Detect which cell encompasses the target text, then output its [x, y] center coordinate. 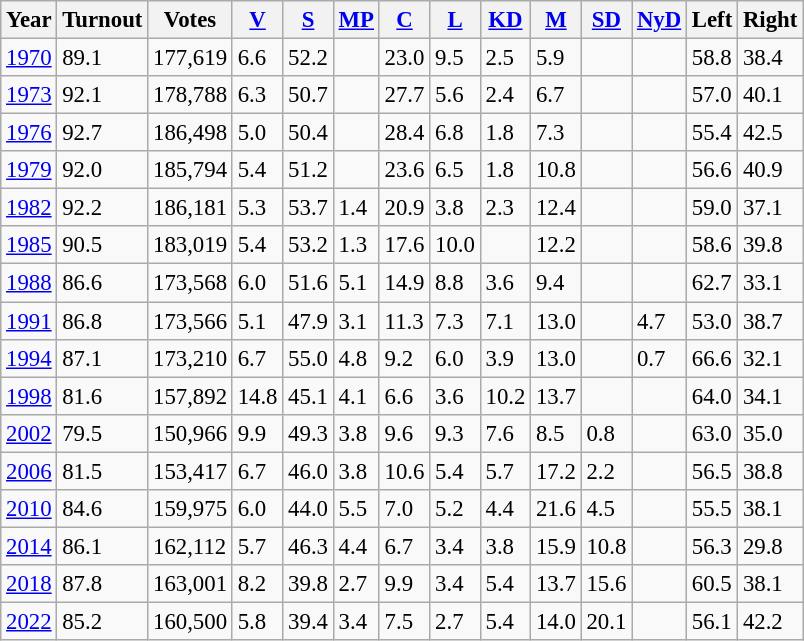
5.5 [356, 509]
183,019 [190, 245]
Turnout [102, 20]
81.6 [102, 396]
3.9 [505, 358]
150,966 [190, 433]
2006 [29, 471]
C [404, 20]
Votes [190, 20]
2.5 [505, 58]
186,181 [190, 208]
33.1 [770, 283]
42.5 [770, 133]
92.1 [102, 95]
1994 [29, 358]
92.7 [102, 133]
23.0 [404, 58]
2.3 [505, 208]
2022 [29, 621]
38.7 [770, 321]
1976 [29, 133]
1.3 [356, 245]
1982 [29, 208]
20.9 [404, 208]
173,566 [190, 321]
8.2 [257, 584]
47.9 [308, 321]
9.3 [455, 433]
153,417 [190, 471]
27.7 [404, 95]
5.0 [257, 133]
57.0 [712, 95]
1988 [29, 283]
20.1 [606, 621]
KD [505, 20]
12.4 [556, 208]
9.5 [455, 58]
56.1 [712, 621]
4.1 [356, 396]
55.4 [712, 133]
56.5 [712, 471]
Right [770, 20]
1979 [29, 170]
5.2 [455, 509]
S [308, 20]
53.0 [712, 321]
MP [356, 20]
59.0 [712, 208]
56.6 [712, 170]
86.6 [102, 283]
40.9 [770, 170]
60.5 [712, 584]
6.8 [455, 133]
92.0 [102, 170]
35.0 [770, 433]
2014 [29, 546]
2010 [29, 509]
0.8 [606, 433]
84.6 [102, 509]
4.5 [606, 509]
66.6 [712, 358]
81.5 [102, 471]
9.4 [556, 283]
40.1 [770, 95]
86.8 [102, 321]
53.2 [308, 245]
44.0 [308, 509]
15.9 [556, 546]
4.8 [356, 358]
89.1 [102, 58]
7.1 [505, 321]
85.2 [102, 621]
87.8 [102, 584]
8.8 [455, 283]
9.6 [404, 433]
10.2 [505, 396]
7.6 [505, 433]
157,892 [190, 396]
14.9 [404, 283]
92.2 [102, 208]
1970 [29, 58]
5.9 [556, 58]
46.0 [308, 471]
10.6 [404, 471]
90.5 [102, 245]
62.7 [712, 283]
42.2 [770, 621]
1.4 [356, 208]
7.5 [404, 621]
2.2 [606, 471]
5.8 [257, 621]
28.4 [404, 133]
49.3 [308, 433]
14.0 [556, 621]
53.7 [308, 208]
23.6 [404, 170]
11.3 [404, 321]
L [455, 20]
15.6 [606, 584]
17.2 [556, 471]
46.3 [308, 546]
2018 [29, 584]
NyD [660, 20]
7.0 [404, 509]
64.0 [712, 396]
37.1 [770, 208]
1985 [29, 245]
SD [606, 20]
51.6 [308, 283]
12.2 [556, 245]
17.6 [404, 245]
6.3 [257, 95]
6.5 [455, 170]
1998 [29, 396]
58.6 [712, 245]
0.7 [660, 358]
10.0 [455, 245]
2.4 [505, 95]
V [257, 20]
55.5 [712, 509]
29.8 [770, 546]
M [556, 20]
51.2 [308, 170]
1973 [29, 95]
4.7 [660, 321]
159,975 [190, 509]
173,210 [190, 358]
87.1 [102, 358]
58.8 [712, 58]
21.6 [556, 509]
173,568 [190, 283]
45.1 [308, 396]
8.5 [556, 433]
185,794 [190, 170]
177,619 [190, 58]
9.2 [404, 358]
5.6 [455, 95]
2002 [29, 433]
52.2 [308, 58]
32.1 [770, 358]
3.1 [356, 321]
38.4 [770, 58]
50.7 [308, 95]
163,001 [190, 584]
38.8 [770, 471]
5.3 [257, 208]
1991 [29, 321]
34.1 [770, 396]
Left [712, 20]
56.3 [712, 546]
86.1 [102, 546]
14.8 [257, 396]
162,112 [190, 546]
63.0 [712, 433]
186,498 [190, 133]
55.0 [308, 358]
160,500 [190, 621]
178,788 [190, 95]
79.5 [102, 433]
50.4 [308, 133]
Year [29, 20]
39.4 [308, 621]
